Locate the cell with the specified text and output its (X, Y) center coordinate. 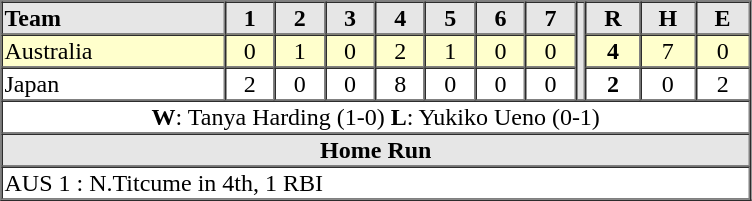
Japan (114, 84)
E (722, 18)
H (668, 18)
R (614, 18)
Home Run (376, 150)
Australia (114, 50)
5 (450, 18)
Team (114, 18)
3 (350, 18)
AUS 1 : N.Titcume in 4th, 1 RBI (376, 182)
6 (500, 18)
W: Tanya Harding (1-0) L: Yukiko Ueno (0-1) (376, 116)
8 (400, 84)
